For the text-containing cell, return its midpoint in (x, y) coordinate format. 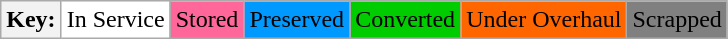
Preserved (297, 20)
Stored (207, 20)
Under Overhaul (544, 20)
Scrapped (677, 20)
In Service (116, 20)
Converted (406, 20)
Key: (31, 20)
